Extract the (X, Y) coordinate from the center of the cell holding the provided text.  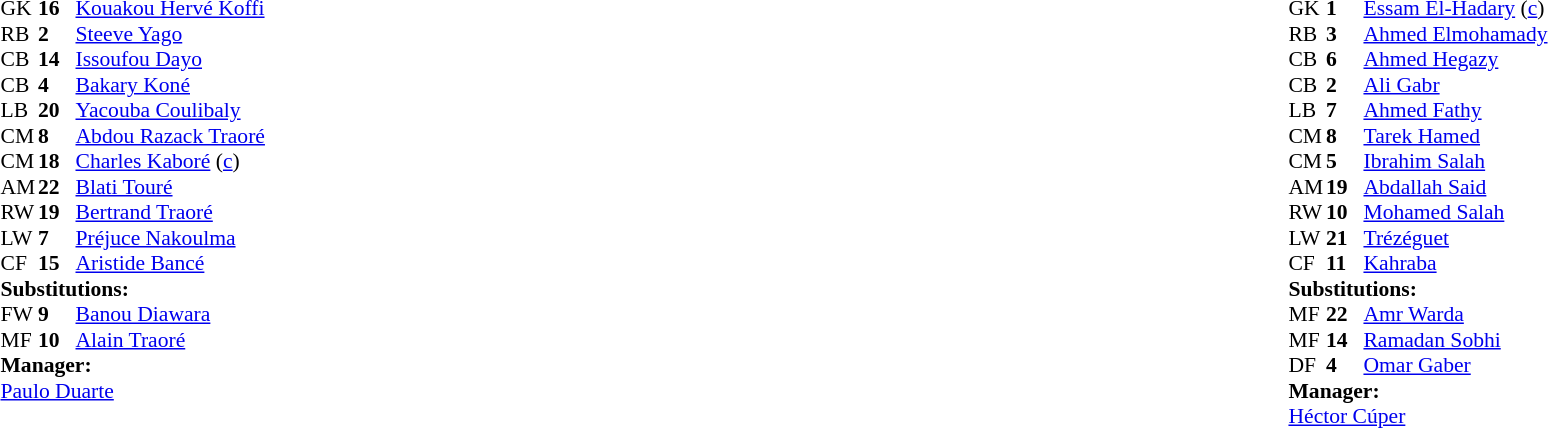
Ali Gabr (1455, 85)
Alain Traoré (170, 340)
Bakary Koné (170, 85)
Charles Kaboré (c) (170, 161)
Omar Gaber (1455, 365)
11 (1345, 263)
Blati Touré (170, 187)
Ramadan Sobhi (1455, 340)
Paulo Duarte (132, 391)
15 (57, 263)
Mohamed Salah (1455, 213)
Banou Diawara (170, 315)
Amr Warda (1455, 315)
9 (57, 315)
Ahmed Elmohamady (1455, 34)
Trézéguet (1455, 238)
6 (1345, 59)
DF (1307, 365)
3 (1345, 34)
Préjuce Nakoulma (170, 238)
Abdallah Said (1455, 187)
Ahmed Fathy (1455, 111)
18 (57, 161)
Aristide Bancé (170, 263)
5 (1345, 161)
20 (57, 111)
Yacouba Coulibaly (170, 111)
Abdou Razack Traoré (170, 136)
Tarek Hamed (1455, 136)
Issoufou Dayo (170, 59)
Steeve Yago (170, 34)
Ibrahim Salah (1455, 161)
Bertrand Traoré (170, 213)
Ahmed Hegazy (1455, 59)
21 (1345, 238)
Kahraba (1455, 263)
FW (19, 315)
